Identify which cell holds the provided text, then report its (X, Y) central coordinate. 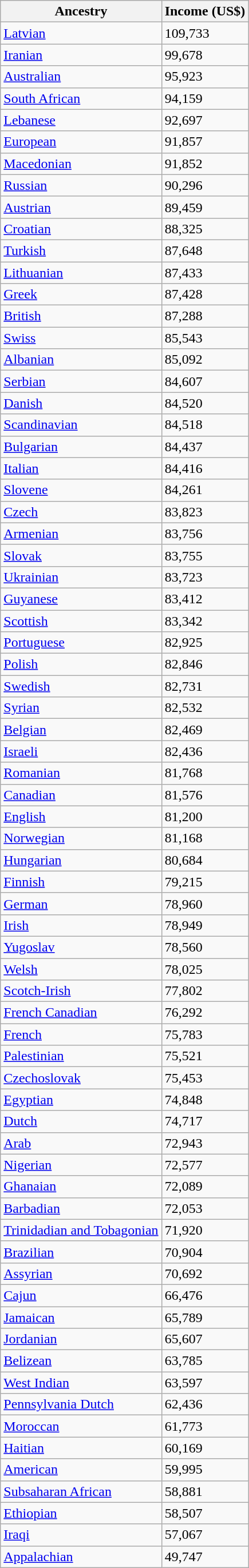
61,773 (205, 1426)
82,436 (205, 751)
92,697 (205, 120)
Czech (81, 512)
85,092 (205, 360)
Cajun (81, 1295)
89,459 (205, 207)
Macedonian (81, 164)
83,823 (205, 512)
West Indian (81, 1383)
Yugoslav (81, 947)
French (81, 1034)
Guyanese (81, 599)
70,692 (205, 1273)
72,943 (205, 1143)
87,648 (205, 250)
59,995 (205, 1470)
60,169 (205, 1448)
83,756 (205, 534)
63,785 (205, 1361)
83,412 (205, 599)
European (81, 142)
Russian (81, 185)
Belizean (81, 1361)
Ukrainian (81, 577)
109,733 (205, 33)
Finnish (81, 882)
Appalachian (81, 1557)
Latvian (81, 33)
Armenian (81, 534)
85,543 (205, 338)
57,067 (205, 1535)
75,521 (205, 1056)
82,925 (205, 643)
Portuguese (81, 643)
Swedish (81, 686)
81,768 (205, 773)
72,089 (205, 1187)
Norwegian (81, 838)
65,607 (205, 1339)
Ancestry (81, 11)
70,904 (205, 1252)
84,261 (205, 490)
84,437 (205, 447)
72,577 (205, 1165)
84,518 (205, 425)
Nigerian (81, 1165)
Slovene (81, 490)
Egyptian (81, 1100)
78,560 (205, 947)
87,288 (205, 316)
84,607 (205, 381)
87,428 (205, 295)
Croatian (81, 229)
65,789 (205, 1317)
72,053 (205, 1208)
83,342 (205, 620)
Barbadian (81, 1208)
58,507 (205, 1513)
99,678 (205, 55)
75,453 (205, 1078)
British (81, 316)
Haitian (81, 1448)
78,025 (205, 969)
90,296 (205, 185)
81,576 (205, 795)
Israeli (81, 751)
84,416 (205, 468)
Arab (81, 1143)
91,857 (205, 142)
German (81, 904)
Scottish (81, 620)
Czechoslovak (81, 1078)
Italian (81, 468)
91,852 (205, 164)
81,168 (205, 838)
Bulgarian (81, 447)
Ethiopian (81, 1513)
Scotch-Irish (81, 991)
Austrian (81, 207)
83,755 (205, 555)
Swiss (81, 338)
Romanian (81, 773)
Welsh (81, 969)
49,747 (205, 1557)
82,532 (205, 708)
79,215 (205, 882)
77,802 (205, 991)
82,731 (205, 686)
Income (US$) (205, 11)
Polish (81, 664)
71,920 (205, 1230)
Albanian (81, 360)
Australian (81, 77)
Iraqi (81, 1535)
88,325 (205, 229)
French Canadian (81, 1013)
81,200 (205, 817)
82,846 (205, 664)
Hungarian (81, 860)
Iranian (81, 55)
Greek (81, 295)
80,684 (205, 860)
76,292 (205, 1013)
Dutch (81, 1121)
Moroccan (81, 1426)
Palestinian (81, 1056)
Turkish (81, 250)
Assyrian (81, 1273)
63,597 (205, 1383)
78,949 (205, 925)
Jamaican (81, 1317)
Trinidadian and Tobagonian (81, 1230)
87,433 (205, 273)
83,723 (205, 577)
Serbian (81, 381)
Danish (81, 403)
Slovak (81, 555)
Subsaharan African (81, 1491)
Irish (81, 925)
Canadian (81, 795)
Lithuanian (81, 273)
English (81, 817)
American (81, 1470)
74,848 (205, 1100)
62,436 (205, 1404)
78,960 (205, 904)
Scandinavian (81, 425)
84,520 (205, 403)
58,881 (205, 1491)
Belgian (81, 730)
Jordanian (81, 1339)
Lebanese (81, 120)
66,476 (205, 1295)
Pennsylvania Dutch (81, 1404)
94,159 (205, 98)
74,717 (205, 1121)
95,923 (205, 77)
82,469 (205, 730)
Syrian (81, 708)
South African (81, 98)
Brazilian (81, 1252)
Ghanaian (81, 1187)
75,783 (205, 1034)
